From the cell containing the given text, extract its center point as (x, y) coordinate. 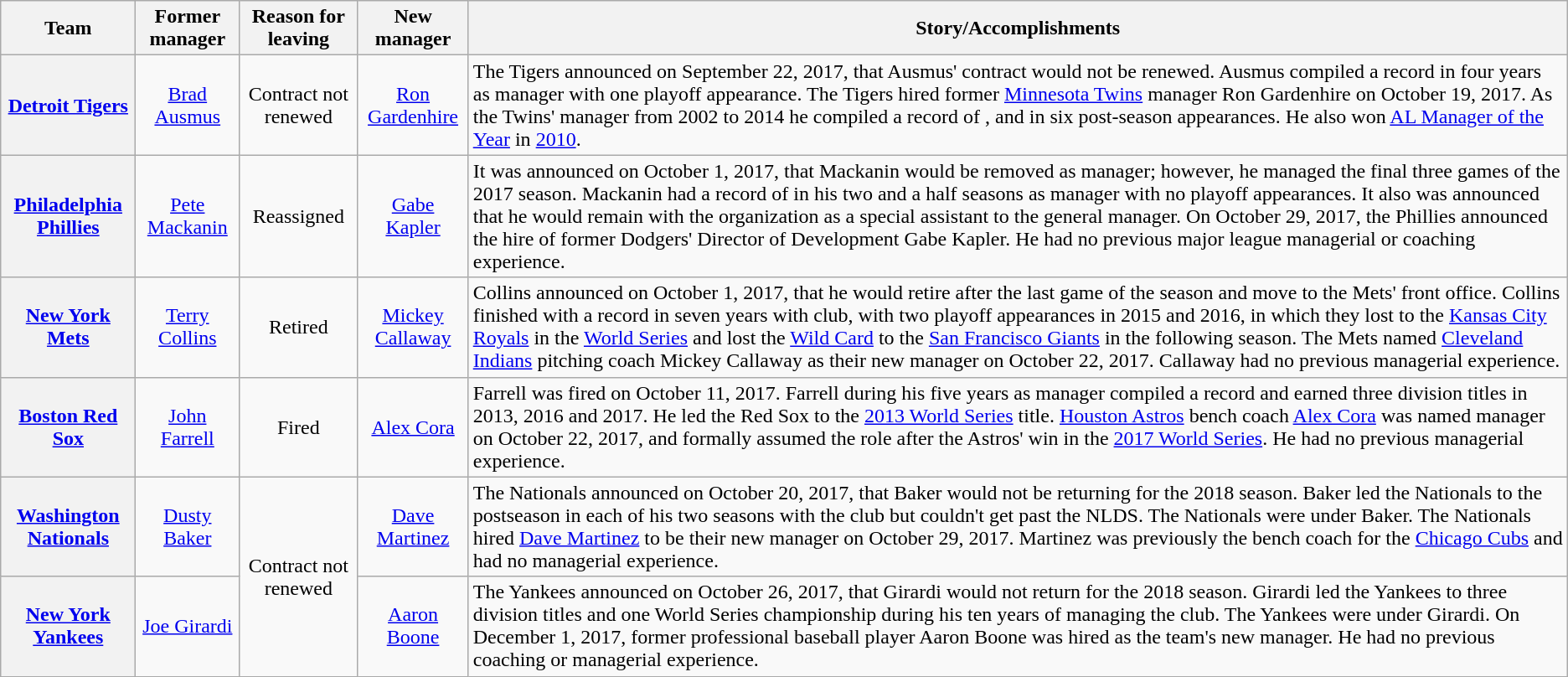
New York Mets (69, 327)
Alex Cora (413, 427)
Retired (298, 327)
Terry Collins (188, 327)
Fired (298, 427)
Story/Accomplishments (1018, 28)
Gabe Kapler (413, 216)
Mickey Callaway (413, 327)
John Farrell (188, 427)
Ron Gardenhire (413, 106)
New York Yankees (69, 627)
Reassigned (298, 216)
Reason for leaving (298, 28)
Team (69, 28)
Washington Nationals (69, 526)
New manager (413, 28)
Brad Ausmus (188, 106)
Dave Martinez (413, 526)
Joe Girardi (188, 627)
Boston Red Sox (69, 427)
Detroit Tigers (69, 106)
Aaron Boone (413, 627)
Philadelphia Phillies (69, 216)
Pete Mackanin (188, 216)
Dusty Baker (188, 526)
Former manager (188, 28)
